Scan for the cell matching the given text and deliver its (x, y) coordinate at center. 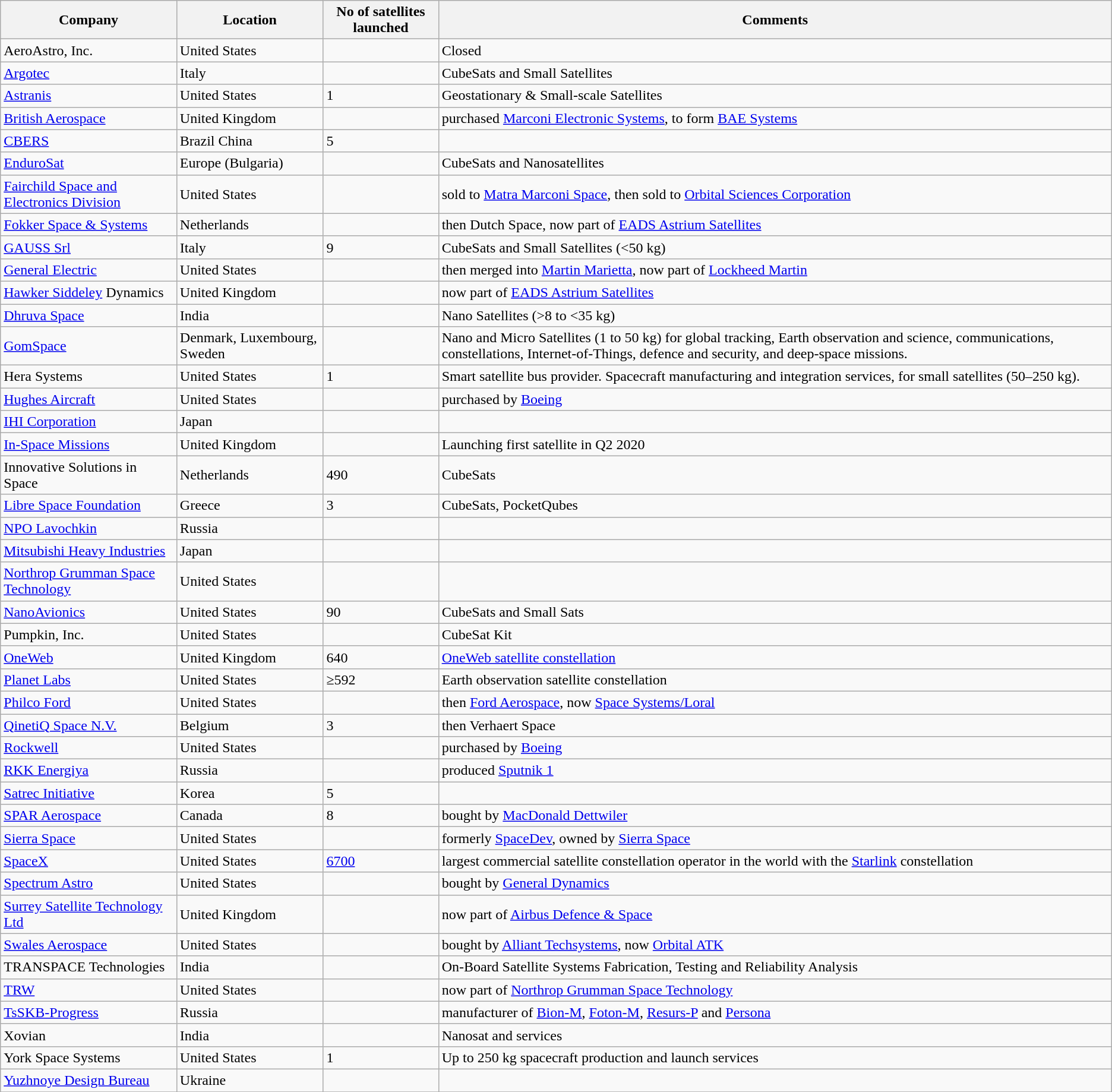
CubeSat Kit (775, 635)
Astranis (89, 96)
Europe (Bulgaria) (249, 163)
sold to Matra Marconi Space, then sold to Orbital Sciences Corporation (775, 194)
then Verhaert Space (775, 725)
Xovian (89, 1035)
Pumpkin, Inc. (89, 635)
Smart satellite bus provider. Spacecraft manufacturing and integration services, for small satellites (50–250 kg). (775, 377)
then Ford Aerospace, now Space Systems/Loral (775, 702)
OneWeb (89, 657)
Fokker Space & Systems (89, 225)
6700 (381, 861)
Ukraine (249, 1080)
Earth observation satellite constellation (775, 680)
Libre Space Foundation (89, 506)
CubeSats and Small Satellites (<50 kg) (775, 247)
formerly SpaceDev, owned by Sierra Space (775, 838)
produced Sputnik 1 (775, 771)
British Aerospace (89, 118)
Spectrum Astro (89, 883)
Mitsubishi Heavy Industries (89, 551)
AeroAstro, Inc. (89, 51)
Surrey Satellite Technology Ltd (89, 914)
Canada (249, 816)
York Space Systems (89, 1058)
CBERS (89, 141)
No of satellites launched (381, 20)
Hawker Siddeley Dynamics (89, 292)
Hera Systems (89, 377)
Closed (775, 51)
manufacturer of Bion-M, Foton-M, Resurs-P and Persona (775, 1012)
GAUSS Srl (89, 247)
Yuzhnoye Design Bureau (89, 1080)
Denmark, Luxembourg, Sweden (249, 346)
Brazil China (249, 141)
In-Space Missions (89, 444)
Nanosat and services (775, 1035)
Rockwell (89, 748)
RKK Energiya (89, 771)
Hughes Aircraft (89, 399)
GomSpace (89, 346)
now part of Airbus Defence & Space (775, 914)
Planet Labs (89, 680)
then Dutch Space, now part of EADS Astrium Satellites (775, 225)
General Electric (89, 270)
CubeSats and Small Sats (775, 612)
now part of EADS Astrium Satellites (775, 292)
then merged into Martin Marietta, now part of Lockheed Martin (775, 270)
EnduroSat (89, 163)
Innovative Solutions in Space (89, 475)
Company (89, 20)
8 (381, 816)
9 (381, 247)
Up to 250 kg spacecraft production and launch services (775, 1058)
CubeSats, PocketQubes (775, 506)
Korea (249, 793)
Fairchild Space and Electronics Division (89, 194)
now part of Northrop Grumman Space Technology (775, 990)
NanoAvionics (89, 612)
purchased Marconi Electronic Systems, to form BAE Systems (775, 118)
Northrop Grumman Space Technology (89, 581)
OneWeb satellite constellation (775, 657)
TsSKB-Progress (89, 1012)
CubeSats and Nanosatellites (775, 163)
Location (249, 20)
CubeSats (775, 475)
Geostationary & Small-scale Satellites (775, 96)
TRANSPACE Technologies (89, 967)
Swales Aerospace (89, 945)
SpaceX (89, 861)
Philco Ford (89, 702)
largest commercial satellite constellation operator in the world with the Starlink constellation (775, 861)
Nano Satellites (>8 to <35 kg) (775, 315)
QinetiQ Space N.V. (89, 725)
SPAR Aerospace (89, 816)
bought by General Dynamics (775, 883)
Dhruva Space (89, 315)
Satrec Initiative (89, 793)
640 (381, 657)
bought by MacDonald Dettwiler (775, 816)
NPO Lavochkin (89, 528)
Launching first satellite in Q2 2020 (775, 444)
CubeSats and Small Satellites (775, 73)
Sierra Space (89, 838)
Argotec (89, 73)
TRW (89, 990)
90 (381, 612)
Comments (775, 20)
Greece (249, 506)
bought by Alliant Techsystems, now Orbital ATK (775, 945)
IHI Corporation (89, 422)
490 (381, 475)
Belgium (249, 725)
On-Board Satellite Systems Fabrication, Testing and Reliability Analysis (775, 967)
≥592 (381, 680)
